Provide the (x, y) coordinate of the cell's center where the given text is located.  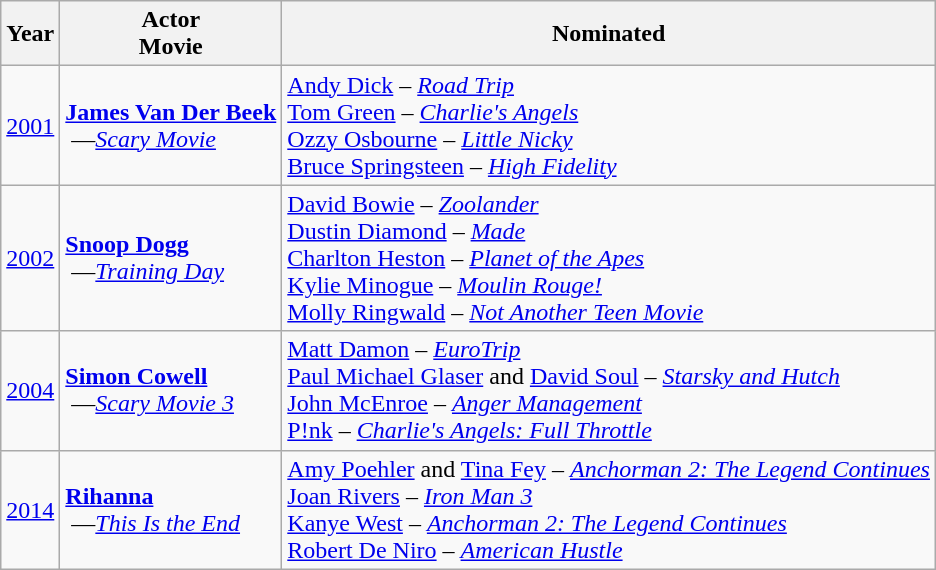
Matt Damon – EuroTrip Paul Michael Glaser and David Soul – Starsky and Hutch John McEnroe – Anger Management P!nk – Charlie's Angels: Full Throttle (609, 390)
2014 (30, 510)
James Van Der Beek —Scary Movie (171, 126)
2001 (30, 126)
Year (30, 34)
2002 (30, 258)
Andy Dick – Road Trip Tom Green – Charlie's Angels Ozzy Osbourne – Little Nicky Bruce Springsteen – High Fidelity (609, 126)
Actor Movie (171, 34)
Simon Cowell —Scary Movie 3 (171, 390)
Nominated (609, 34)
2004 (30, 390)
Snoop Dogg —Training Day (171, 258)
Rihanna —This Is the End (171, 510)
